Search for the cell housing the specified text and yield its (X, Y) center coordinate. 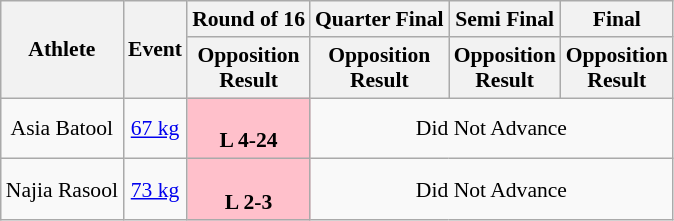
L 4-24 (248, 128)
67 kg (155, 128)
Asia Batool (62, 128)
73 kg (155, 190)
Final (617, 19)
Event (155, 50)
Semi Final (505, 19)
Athlete (62, 50)
L 2-3 (248, 190)
Najia Rasool (62, 190)
Round of 16 (248, 19)
Quarter Final (380, 19)
